Output the (X, Y) coordinate of the center of the cell containing the given text.  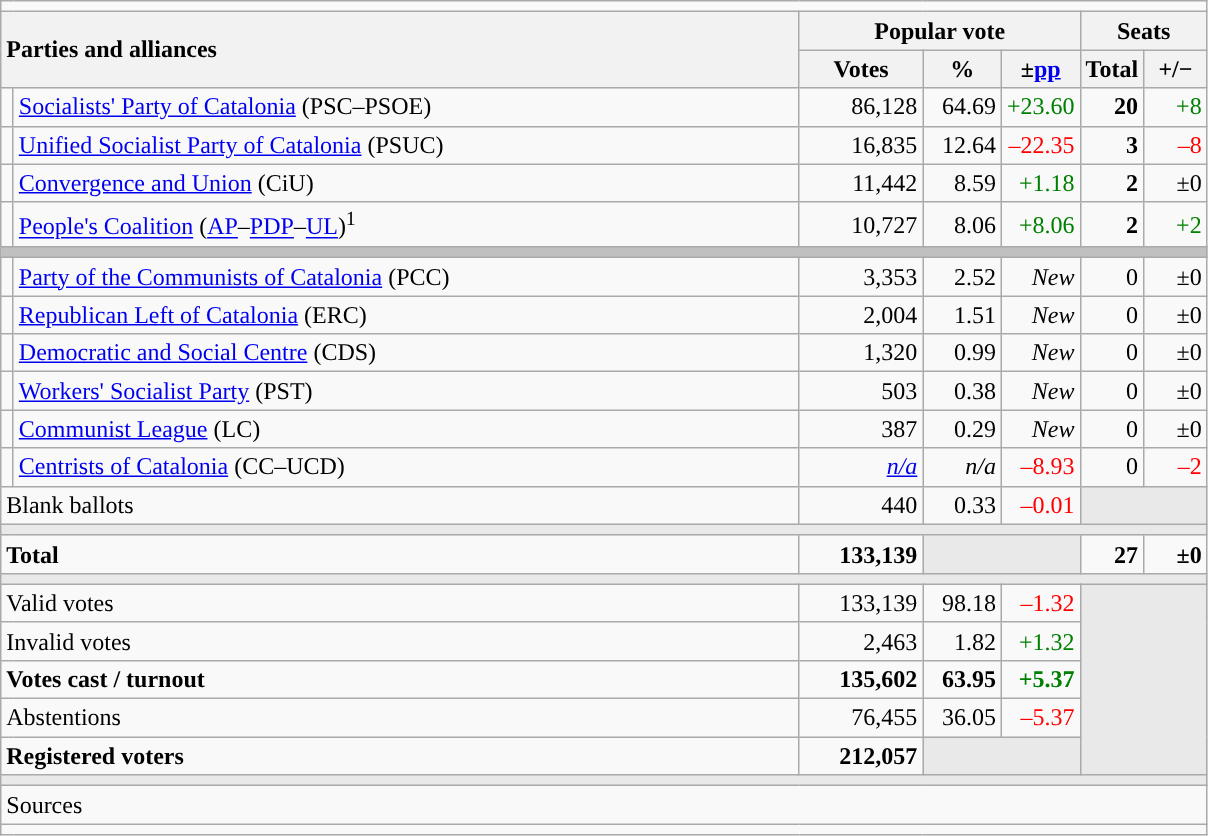
20 (1112, 107)
2,463 (861, 641)
+/− (1176, 69)
Valid votes (400, 603)
16,835 (861, 145)
Communist League (LC) (406, 429)
2,004 (861, 315)
3 (1112, 145)
+1.32 (1040, 641)
76,455 (861, 718)
27 (1112, 554)
+8.06 (1040, 224)
8.06 (962, 224)
0.38 (962, 391)
Socialists' Party of Catalonia (PSC–PSOE) (406, 107)
212,057 (861, 756)
±pp (1040, 69)
+23.60 (1040, 107)
11,442 (861, 183)
Party of the Communists of Catalonia (PCC) (406, 277)
–1.32 (1040, 603)
+8 (1176, 107)
Workers' Socialist Party (PST) (406, 391)
503 (861, 391)
1.82 (962, 641)
–22.35 (1040, 145)
% (962, 69)
+2 (1176, 224)
Popular vote (940, 31)
387 (861, 429)
Centrists of Catalonia (CC–UCD) (406, 467)
3,353 (861, 277)
Votes cast / turnout (400, 679)
64.69 (962, 107)
+5.37 (1040, 679)
135,602 (861, 679)
Votes (861, 69)
Sources (604, 805)
0.99 (962, 353)
2.52 (962, 277)
Parties and alliances (400, 50)
86,128 (861, 107)
8.59 (962, 183)
–5.37 (1040, 718)
Democratic and Social Centre (CDS) (406, 353)
+1.18 (1040, 183)
–8 (1176, 145)
0.33 (962, 505)
36.05 (962, 718)
Unified Socialist Party of Catalonia (PSUC) (406, 145)
10,727 (861, 224)
Invalid votes (400, 641)
12.64 (962, 145)
–2 (1176, 467)
98.18 (962, 603)
63.95 (962, 679)
Registered voters (400, 756)
Seats (1144, 31)
–8.93 (1040, 467)
People's Coalition (AP–PDP–UL)1 (406, 224)
1.51 (962, 315)
Blank ballots (400, 505)
–0.01 (1040, 505)
1,320 (861, 353)
Convergence and Union (CiU) (406, 183)
0.29 (962, 429)
Republican Left of Catalonia (ERC) (406, 315)
440 (861, 505)
Abstentions (400, 718)
